Return (x, y) of the center of cell containing provided text 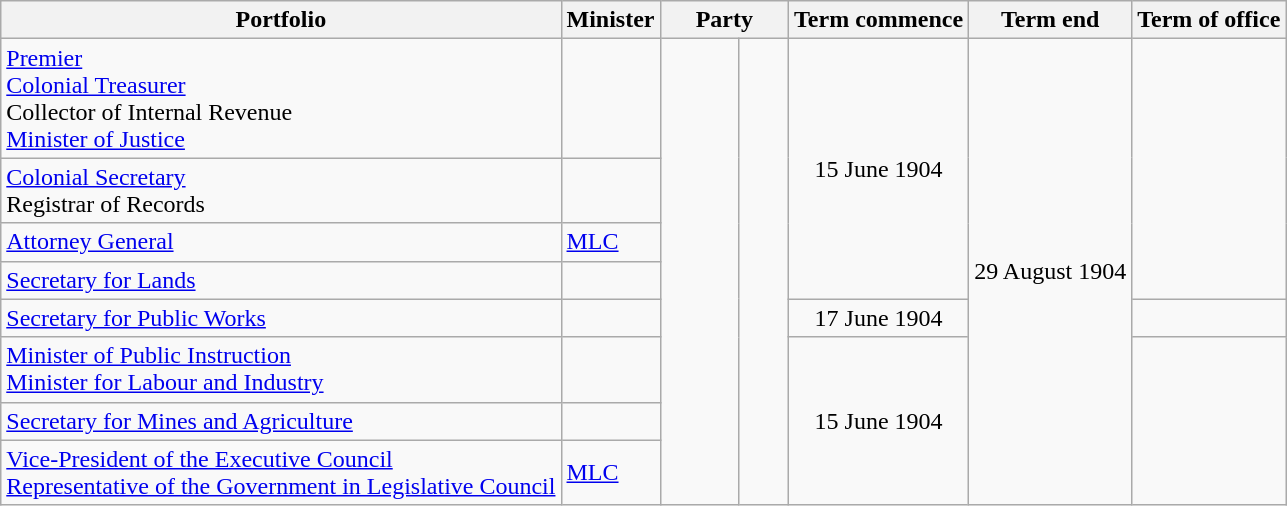
Minister (610, 20)
Term end (1050, 20)
29 August 1904 (1050, 272)
17 June 1904 (879, 318)
Term commence (879, 20)
Secretary for Public Works (281, 318)
Vice-President of the Executive CouncilRepresentative of the Government in Legislative Council (281, 472)
Minister of Public InstructionMinister for Labour and Industry (281, 370)
Portfolio (281, 20)
PremierColonial TreasurerCollector of Internal RevenueMinister of Justice (281, 98)
Secretary for Lands (281, 280)
Secretary for Mines and Agriculture (281, 421)
Party (724, 20)
Term of office (1209, 20)
Colonial SecretaryRegistrar of Records (281, 190)
Attorney General (281, 242)
